Scan for the cell matching the given text and deliver its [x, y] coordinate at center. 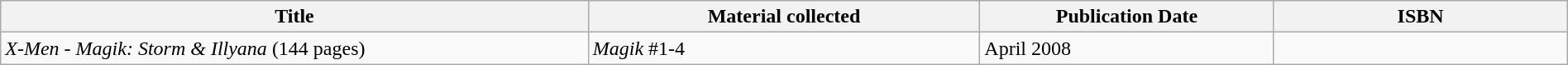
Publication Date [1126, 17]
Material collected [784, 17]
Magik #1-4 [784, 48]
ISBN [1421, 17]
Title [294, 17]
X-Men - Magik: Storm & Illyana (144 pages) [294, 48]
April 2008 [1126, 48]
